For the text-containing cell, return its midpoint in (x, y) coordinate format. 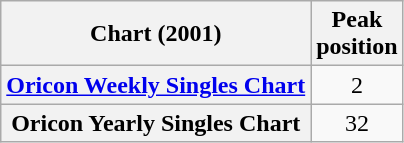
Oricon Yearly Singles Chart (156, 123)
2 (357, 85)
32 (357, 123)
Oricon Weekly Singles Chart (156, 85)
Chart (2001) (156, 34)
Peakposition (357, 34)
